For the text-containing cell, return its midpoint in [x, y] coordinate format. 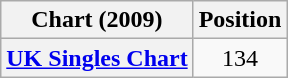
Chart (2009) [97, 20]
Position [240, 20]
134 [240, 58]
UK Singles Chart [97, 58]
